Provide the [X, Y] coordinate of the cell's center where the given text is located.  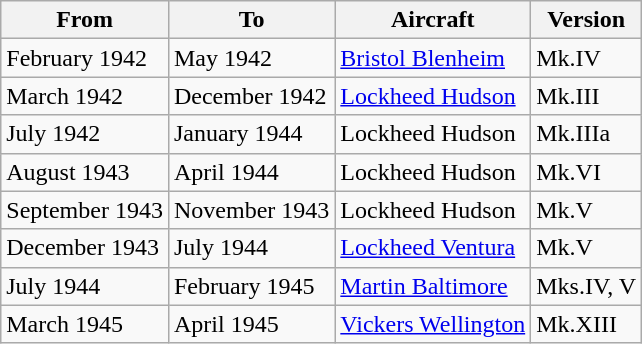
Mks.IV, V [586, 286]
May 1942 [251, 58]
Martin Baltimore [433, 286]
Mk.IIIa [586, 134]
To [251, 20]
Version [586, 20]
Mk.IV [586, 58]
January 1944 [251, 134]
February 1945 [251, 286]
Aircraft [433, 20]
April 1944 [251, 172]
December 1943 [85, 248]
Vickers Wellington [433, 324]
December 1942 [251, 96]
March 1942 [85, 96]
April 1945 [251, 324]
February 1942 [85, 58]
Bristol Blenheim [433, 58]
Mk.VI [586, 172]
July 1942 [85, 134]
March 1945 [85, 324]
September 1943 [85, 210]
Lockheed Ventura [433, 248]
November 1943 [251, 210]
Mk.XIII [586, 324]
From [85, 20]
Mk.III [586, 96]
August 1943 [85, 172]
